Provide the [X, Y] coordinate of the cell's center where the given text is located.  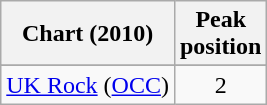
Peakposition [220, 34]
Chart (2010) [88, 34]
2 [220, 85]
UK Rock (OCC) [88, 85]
